Identify which cell holds the provided text, then report its [X, Y] central coordinate. 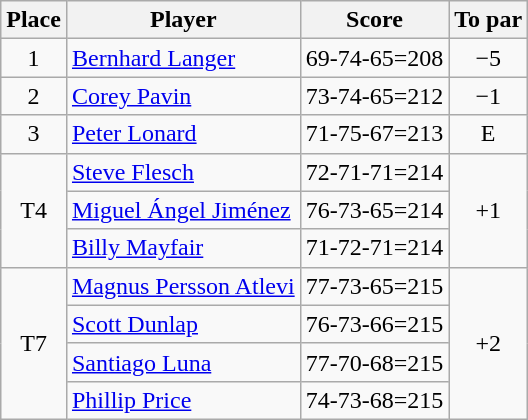
71-72-71=214 [374, 248]
77-73-65=215 [374, 286]
Bernhard Langer [183, 58]
76-73-65=214 [374, 210]
2 [34, 96]
Player [183, 20]
71-75-67=213 [374, 134]
T4 [34, 210]
1 [34, 58]
Steve Flesch [183, 172]
72-71-71=214 [374, 172]
Magnus Persson Atlevi [183, 286]
74-73-68=215 [374, 400]
76-73-66=215 [374, 324]
73-74-65=212 [374, 96]
T7 [34, 343]
Scott Dunlap [183, 324]
−5 [488, 58]
+1 [488, 210]
To par [488, 20]
Place [34, 20]
Santiago Luna [183, 362]
Corey Pavin [183, 96]
Billy Mayfair [183, 248]
E [488, 134]
+2 [488, 343]
Miguel Ángel Jiménez [183, 210]
Peter Lonard [183, 134]
Phillip Price [183, 400]
77-70-68=215 [374, 362]
Score [374, 20]
69-74-65=208 [374, 58]
−1 [488, 96]
3 [34, 134]
